For the text-containing cell, return its midpoint in [x, y] coordinate format. 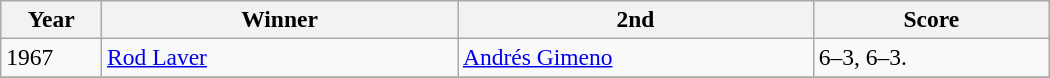
2nd [636, 19]
6–3, 6–3. [931, 57]
Winner [280, 19]
Andrés Gimeno [636, 57]
1967 [52, 57]
Score [931, 19]
Year [52, 19]
Rod Laver [280, 57]
